Locate the cell with the specified text and output its (x, y) center coordinate. 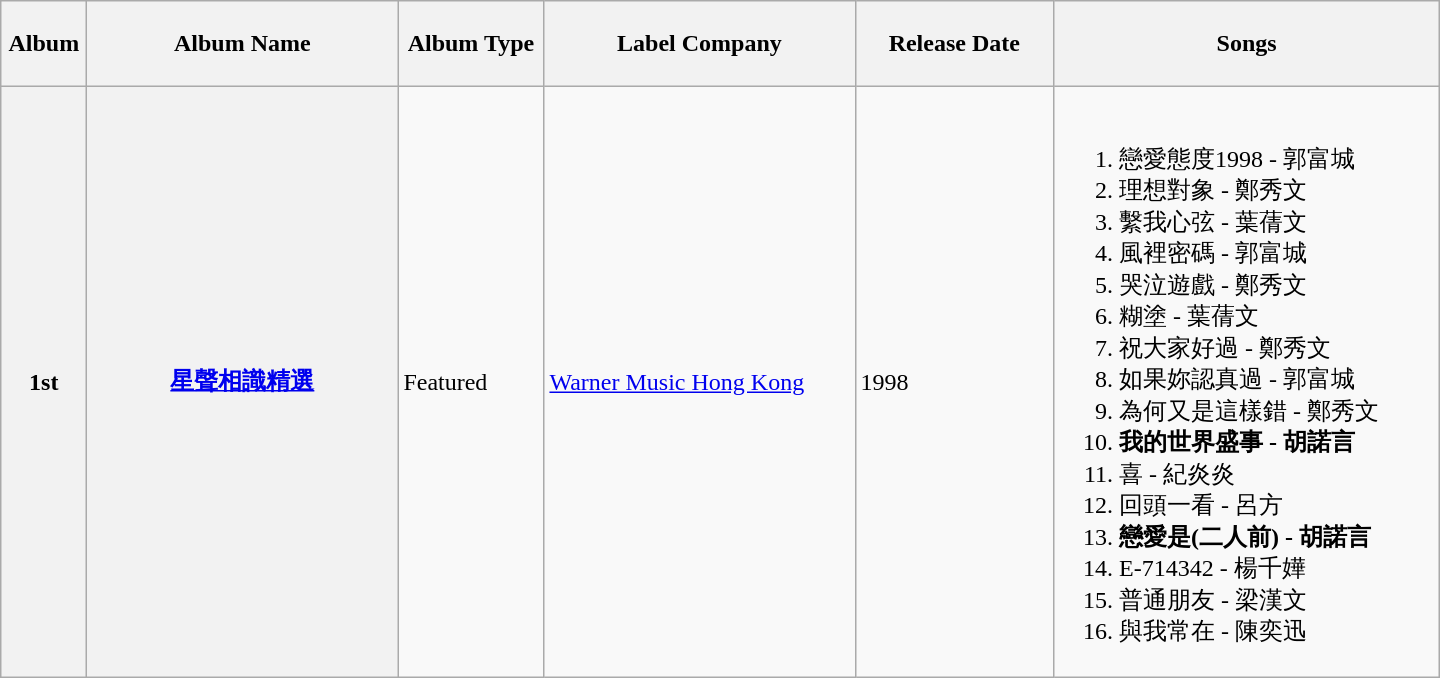
Songs (1247, 44)
Album Type (471, 44)
1998 (954, 382)
Warner Music Hong Kong (700, 382)
1st (44, 382)
Release Date (954, 44)
Featured (471, 382)
Label Company (700, 44)
Album Name (242, 44)
星聲相識精選 (242, 382)
Album (44, 44)
